Provide the [X, Y] coordinate of the cell's center where the given text is located.  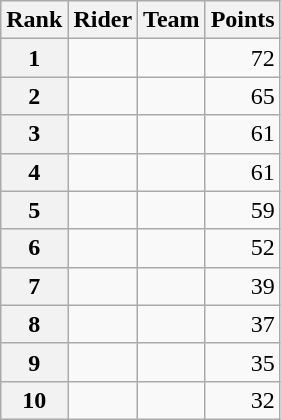
1 [34, 58]
37 [242, 324]
65 [242, 96]
Team [172, 20]
32 [242, 400]
4 [34, 172]
7 [34, 286]
8 [34, 324]
Rank [34, 20]
5 [34, 210]
9 [34, 362]
Rider [103, 20]
Points [242, 20]
39 [242, 286]
2 [34, 96]
52 [242, 248]
72 [242, 58]
6 [34, 248]
59 [242, 210]
35 [242, 362]
10 [34, 400]
3 [34, 134]
